Scan for the cell matching the given text and deliver its (x, y) coordinate at center. 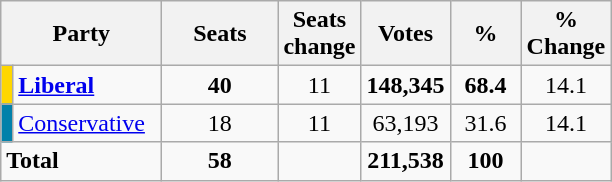
% (486, 34)
Seats change (320, 34)
Votes (406, 34)
40 (220, 85)
31.6 (486, 123)
211,538 (406, 161)
Total (82, 161)
Party (82, 34)
148,345 (406, 85)
68.4 (486, 85)
18 (220, 123)
Seats (220, 34)
63,193 (406, 123)
Liberal (88, 85)
Conservative (88, 123)
58 (220, 161)
% Change (566, 34)
100 (486, 161)
